Identify which cell holds the provided text, then report its [x, y] central coordinate. 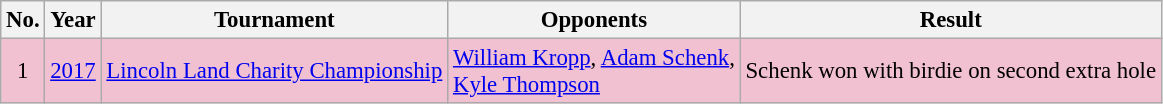
1 [23, 72]
Lincoln Land Charity Championship [274, 72]
2017 [73, 72]
Schenk won with birdie on second extra hole [950, 72]
Tournament [274, 20]
Result [950, 20]
No. [23, 20]
Opponents [594, 20]
Year [73, 20]
William Kropp, Adam Schenk, Kyle Thompson [594, 72]
